Search for the cell housing the specified text and yield its (x, y) center coordinate. 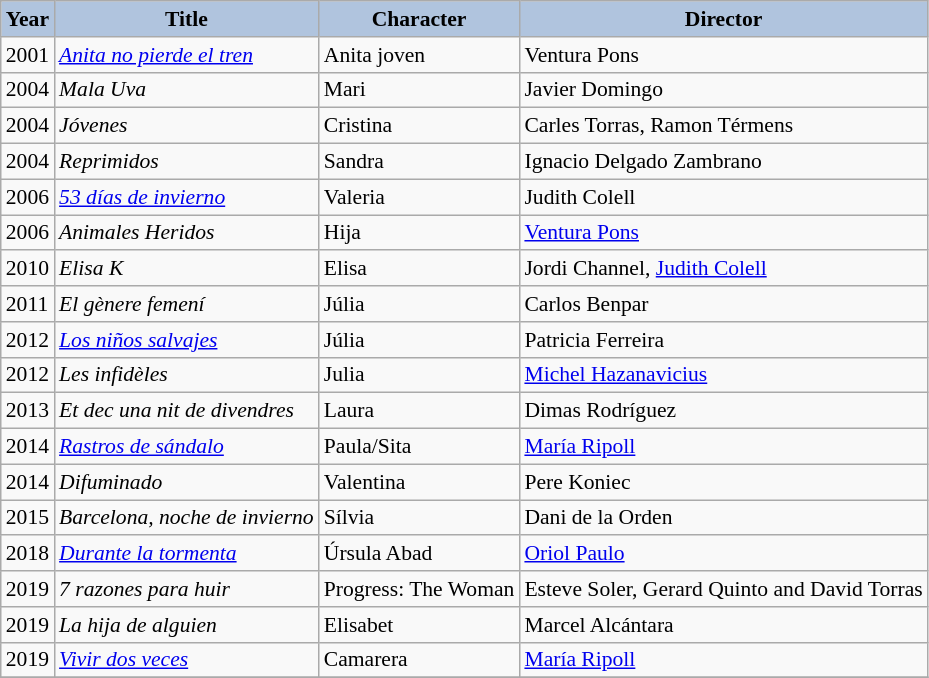
Jordi Channel, Judith Colell (723, 269)
2015 (28, 518)
Les infidèles (186, 375)
Reprimidos (186, 162)
Valeria (420, 197)
Progress: The Woman (420, 589)
Elisabet (420, 625)
Vivir dos veces (186, 660)
Laura (420, 411)
Úrsula Abad (420, 554)
Difuminado (186, 482)
Oriol Paulo (723, 554)
Elisa K (186, 269)
Mari (420, 90)
Dimas Rodríguez (723, 411)
Anita no pierde el tren (186, 55)
Paula/Sita (420, 447)
2011 (28, 304)
Elisa (420, 269)
El gènere femení (186, 304)
Jóvenes (186, 126)
Los niños salvajes (186, 340)
Ignacio Delgado Zambrano (723, 162)
2010 (28, 269)
Marcel Alcántara (723, 625)
Durante la tormenta (186, 554)
La hija de alguien (186, 625)
Patricia Ferreira (723, 340)
Valentina (420, 482)
Camarera (420, 660)
Julia (420, 375)
Rastros de sándalo (186, 447)
Sílvia (420, 518)
Michel Hazanavicius (723, 375)
Title (186, 19)
Anita joven (420, 55)
Animales Heridos (186, 233)
Barcelona, noche de invierno (186, 518)
53 días de invierno (186, 197)
Carlos Benpar (723, 304)
Esteve Soler, Gerard Quinto and David Torras (723, 589)
2013 (28, 411)
7 razones para huir (186, 589)
Cristina (420, 126)
Mala Uva (186, 90)
Et dec una nit de divendres (186, 411)
Director (723, 19)
2018 (28, 554)
2001 (28, 55)
Pere Koniec (723, 482)
Carles Torras, Ramon Térmens (723, 126)
Judith Colell (723, 197)
Character (420, 19)
Sandra (420, 162)
Hija (420, 233)
Dani de la Orden (723, 518)
Year (28, 19)
Javier Domingo (723, 90)
